From the cell containing the given text, extract its center point as (x, y) coordinate. 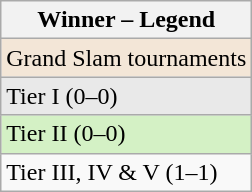
Winner – Legend (126, 20)
Tier II (0–0) (126, 134)
Tier III, IV & V (1–1) (126, 172)
Grand Slam tournaments (126, 58)
Tier I (0–0) (126, 96)
